Locate the cell with the specified text and output its (x, y) center coordinate. 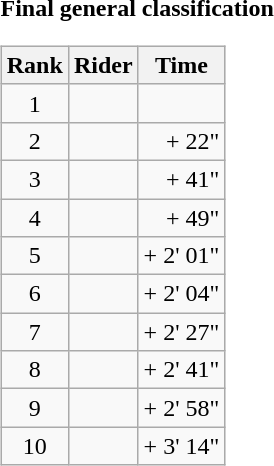
+ 41" (182, 179)
3 (34, 179)
+ 49" (182, 217)
+ 2' 27" (182, 332)
+ 2' 01" (182, 256)
+ 2' 41" (182, 370)
6 (34, 294)
+ 22" (182, 141)
Rider (103, 65)
Time (182, 65)
7 (34, 332)
5 (34, 256)
8 (34, 370)
2 (34, 141)
+ 3' 14" (182, 446)
1 (34, 103)
+ 2' 58" (182, 408)
10 (34, 446)
Rank (34, 65)
+ 2' 04" (182, 294)
4 (34, 217)
9 (34, 408)
